Search for the cell housing the specified text and yield its [x, y] center coordinate. 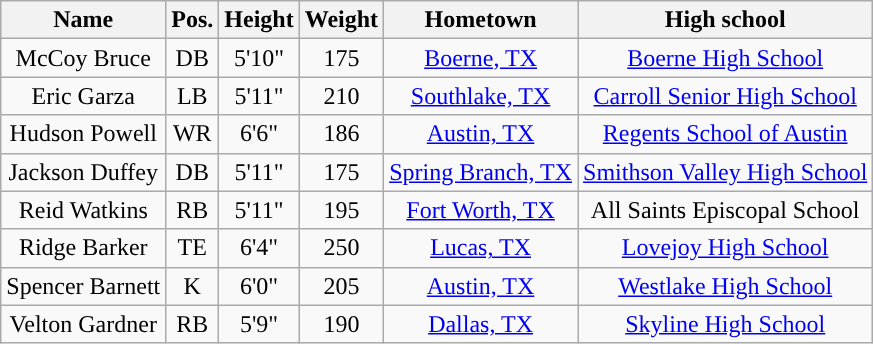
Reid Watkins [84, 210]
Eric Garza [84, 96]
Lovejoy High School [726, 248]
Name [84, 20]
Velton Gardner [84, 324]
Hudson Powell [84, 134]
Regents School of Austin [726, 134]
Height [259, 20]
Spring Branch, TX [481, 172]
5'9" [259, 324]
Lucas, TX [481, 248]
Skyline High School [726, 324]
205 [341, 286]
Hometown [481, 20]
Dallas, TX [481, 324]
6'4" [259, 248]
190 [341, 324]
All Saints Episcopal School [726, 210]
Southlake, TX [481, 96]
Pos. [192, 20]
K [192, 286]
LB [192, 96]
Carroll Senior High School [726, 96]
Boerne High School [726, 58]
210 [341, 96]
6'0" [259, 286]
Westlake High School [726, 286]
250 [341, 248]
Boerne, TX [481, 58]
Smithson Valley High School [726, 172]
Jackson Duffey [84, 172]
195 [341, 210]
McCoy Bruce [84, 58]
WR [192, 134]
Fort Worth, TX [481, 210]
TE [192, 248]
Weight [341, 20]
5'10" [259, 58]
Spencer Barnett [84, 286]
186 [341, 134]
6'6" [259, 134]
High school [726, 20]
Ridge Barker [84, 248]
